Pinpoint the cell where the given text exists, returning its [X, Y] midpoint coordinate. 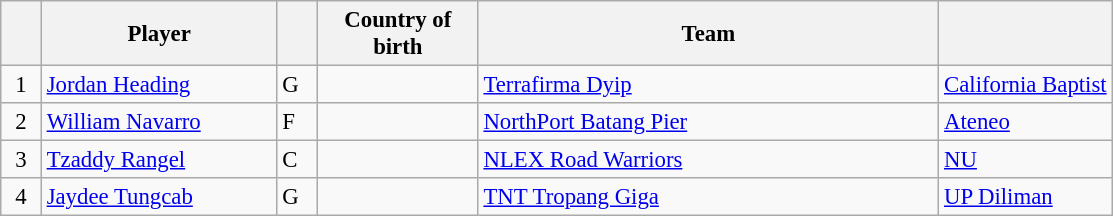
Country of birth [398, 34]
Team [708, 34]
William Navarro [159, 122]
TNT Tropang Giga [708, 197]
F [298, 122]
UP Diliman [1026, 197]
Ateneo [1026, 122]
Tzaddy Rangel [159, 160]
NU [1026, 160]
Jaydee Tungcab [159, 197]
4 [22, 197]
California Baptist [1026, 85]
NLEX Road Warriors [708, 160]
Player [159, 34]
3 [22, 160]
NorthPort Batang Pier [708, 122]
2 [22, 122]
1 [22, 85]
C [298, 160]
Jordan Heading [159, 85]
Terrafirma Dyip [708, 85]
